Return the [X, Y] coordinate for the center point of the cell that contains the specified text.  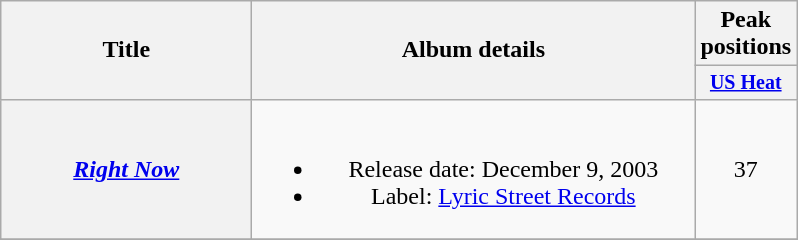
Peak positions [746, 34]
Right Now [126, 169]
Release date: December 9, 2003Label: Lyric Street Records [474, 169]
US Heat [746, 82]
Title [126, 50]
Album details [474, 50]
37 [746, 169]
